Return [x, y] of the center of cell containing provided text 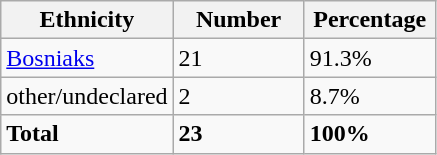
100% [370, 134]
Bosniaks [87, 58]
2 [238, 96]
Total [87, 134]
Number [238, 20]
Ethnicity [87, 20]
23 [238, 134]
8.7% [370, 96]
91.3% [370, 58]
other/undeclared [87, 96]
21 [238, 58]
Percentage [370, 20]
